Pinpoint the cell where the given text exists, returning its [x, y] midpoint coordinate. 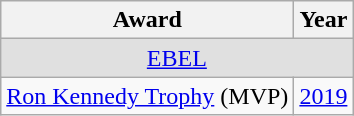
Ron Kennedy Trophy (MVP) [148, 96]
Award [148, 20]
2019 [324, 96]
Year [324, 20]
EBEL [177, 58]
